Output the [X, Y] coordinate of the center of the cell containing the given text.  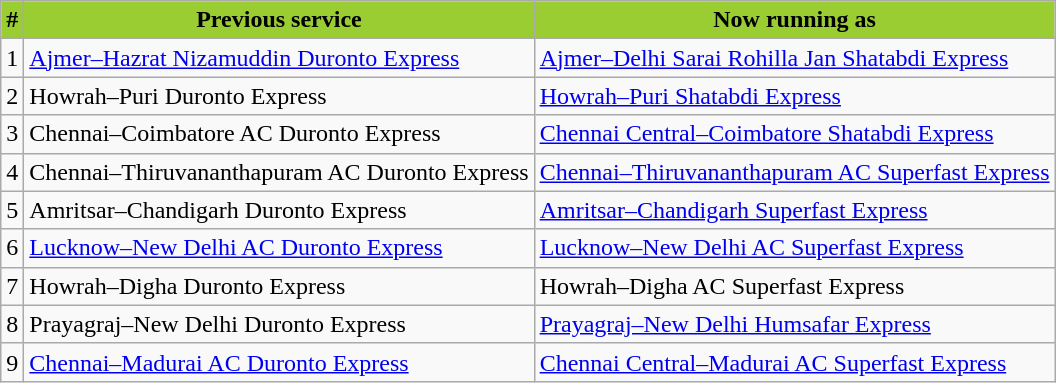
Lucknow–New Delhi AC Duronto Express [279, 248]
Howrah–Digha Duronto Express [279, 286]
Amritsar–Chandigarh Duronto Express [279, 210]
Chennai–Thiruvananthapuram AC Superfast Express [794, 172]
Chennai Central–Madurai AC Superfast Express [794, 362]
7 [12, 286]
# [12, 20]
6 [12, 248]
Howrah–Puri Shatabdi Express [794, 96]
Howrah–Digha AC Superfast Express [794, 286]
Prayagraj–New Delhi Humsafar Express [794, 324]
Ajmer–Hazrat Nizamuddin Duronto Express [279, 58]
Howrah–Puri Duronto Express [279, 96]
2 [12, 96]
3 [12, 134]
4 [12, 172]
1 [12, 58]
Chennai–Thiruvananthapuram AC Duronto Express [279, 172]
Chennai Central–Coimbatore Shatabdi Express [794, 134]
8 [12, 324]
5 [12, 210]
Now running as [794, 20]
9 [12, 362]
Amritsar–Chandigarh Superfast Express [794, 210]
Chennai–Coimbatore AC Duronto Express [279, 134]
Ajmer–Delhi Sarai Rohilla Jan Shatabdi Express [794, 58]
Lucknow–New Delhi AC Superfast Express [794, 248]
Prayagraj–New Delhi Duronto Express [279, 324]
Chennai–Madurai AC Duronto Express [279, 362]
Previous service [279, 20]
